Return the (x, y) coordinate for the center point of the cell that contains the specified text.  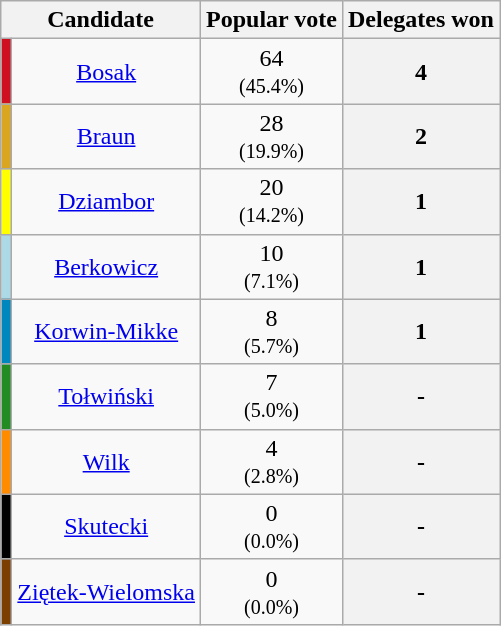
8(5.7%) (272, 332)
Korwin-Mikke (106, 332)
Dziambor (106, 202)
Ziętek-Wielomska (106, 592)
4(2.8%) (272, 462)
Skutecki (106, 526)
Candidate (101, 20)
Wilk (106, 462)
2 (420, 136)
10(7.1%) (272, 266)
7(5.0%) (272, 396)
Tołwiński (106, 396)
Braun (106, 136)
20(14.2%) (272, 202)
64(45.4%) (272, 72)
Berkowicz (106, 266)
Bosak (106, 72)
28(19.9%) (272, 136)
4 (420, 72)
Delegates won (420, 20)
Popular vote (272, 20)
